From the cell containing the given text, extract its center point as [X, Y] coordinate. 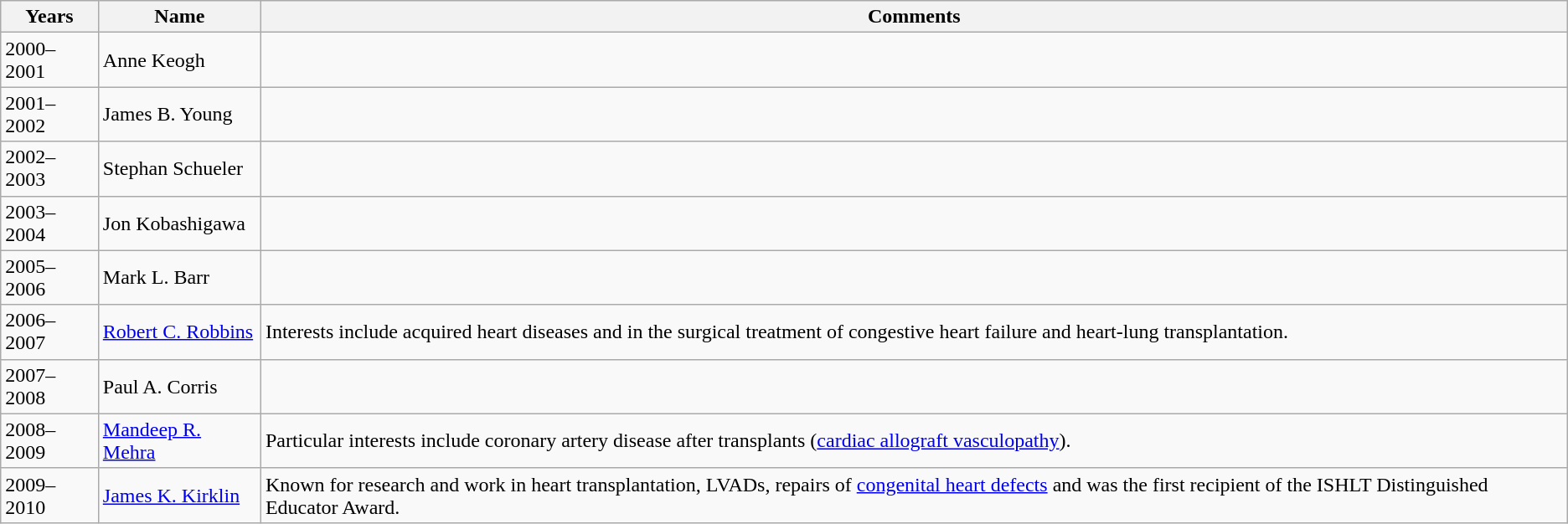
2005–2006 [50, 278]
2006–2007 [50, 331]
2002–2003 [50, 169]
2009–2010 [50, 496]
James K. Kirklin [179, 496]
Name [179, 17]
Anne Keogh [179, 60]
Robert C. Robbins [179, 331]
James B. Young [179, 114]
2001–2002 [50, 114]
2007–2008 [50, 387]
Mandeep R. Mehra [179, 440]
Interests include acquired heart diseases and in the surgical treatment of congestive heart failure and heart-lung transplantation. [914, 331]
Jon Kobashigawa [179, 223]
Mark L. Barr [179, 278]
2003–2004 [50, 223]
Stephan Schueler [179, 169]
Paul A. Corris [179, 387]
2000–2001 [50, 60]
Comments [914, 17]
Years [50, 17]
2008–2009 [50, 440]
Particular interests include coronary artery disease after transplants (cardiac allograft vasculopathy). [914, 440]
